Pinpoint the cell where the given text exists, returning its (x, y) midpoint coordinate. 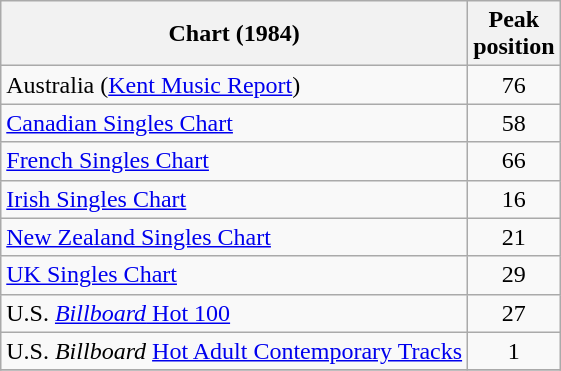
Peakposition (514, 34)
1 (514, 351)
66 (514, 161)
16 (514, 199)
Australia (Kent Music Report) (234, 85)
Chart (1984) (234, 34)
29 (514, 275)
UK Singles Chart (234, 275)
58 (514, 123)
U.S. Billboard Hot 100 (234, 313)
27 (514, 313)
New Zealand Singles Chart (234, 237)
Irish Singles Chart (234, 199)
French Singles Chart (234, 161)
Canadian Singles Chart (234, 123)
21 (514, 237)
U.S. Billboard Hot Adult Contemporary Tracks (234, 351)
76 (514, 85)
